Output the [X, Y] coordinate of the center of the cell containing the given text.  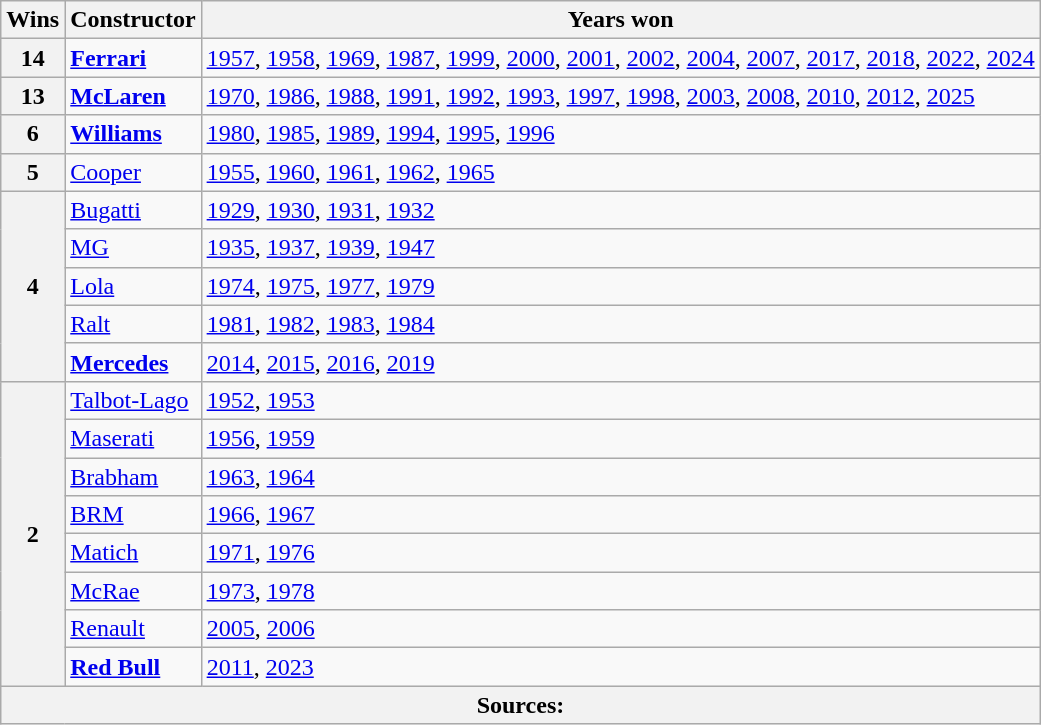
Mercedes [133, 362]
Bugatti [133, 210]
5 [33, 172]
Talbot-Lago [133, 400]
Years won [620, 20]
1957, 1958, 1969, 1987, 1999, 2000, 2001, 2002, 2004, 2007, 2017, 2018, 2022, 2024 [620, 58]
Ralt [133, 324]
Wins [33, 20]
Sources: [520, 705]
1929, 1930, 1931, 1932 [620, 210]
McRae [133, 591]
1955, 1960, 1961, 1962, 1965 [620, 172]
Cooper [133, 172]
BRM [133, 515]
13 [33, 96]
14 [33, 58]
Ferrari [133, 58]
1952, 1953 [620, 400]
2011, 2023 [620, 667]
Williams [133, 134]
1980, 1985, 1989, 1994, 1995, 1996 [620, 134]
1935, 1937, 1939, 1947 [620, 248]
Matich [133, 553]
1970, 1986, 1988, 1991, 1992, 1993, 1997, 1998, 2003, 2008, 2010, 2012, 2025 [620, 96]
1963, 1964 [620, 477]
1974, 1975, 1977, 1979 [620, 286]
1966, 1967 [620, 515]
Lola [133, 286]
2005, 2006 [620, 629]
1971, 1976 [620, 553]
MG [133, 248]
2 [33, 533]
1956, 1959 [620, 438]
2014, 2015, 2016, 2019 [620, 362]
Renault [133, 629]
McLaren [133, 96]
Constructor [133, 20]
4 [33, 286]
Brabham [133, 477]
1981, 1982, 1983, 1984 [620, 324]
6 [33, 134]
1973, 1978 [620, 591]
Red Bull [133, 667]
Maserati [133, 438]
